Capture the cell that displays the provided text and extract its [x, y] central coordinate. 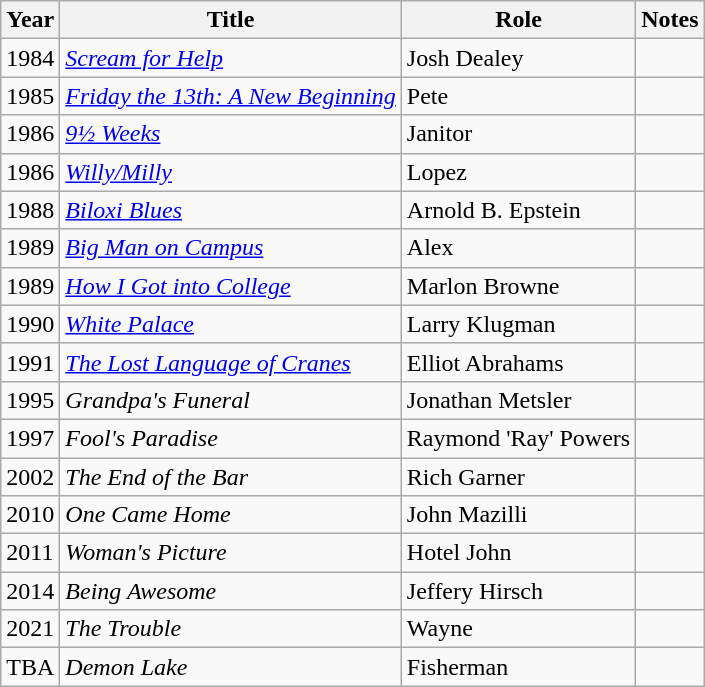
1997 [30, 438]
Biloxi Blues [230, 210]
TBA [30, 667]
One Came Home [230, 515]
Demon Lake [230, 667]
Title [230, 20]
Arnold B. Epstein [518, 210]
1995 [30, 400]
Being Awesome [230, 591]
2014 [30, 591]
Josh Dealey [518, 58]
2010 [30, 515]
Role [518, 20]
Jonathan Metsler [518, 400]
1985 [30, 96]
White Palace [230, 324]
Fisherman [518, 667]
How I Got into College [230, 286]
Alex [518, 248]
John Mazilli [518, 515]
Friday the 13th: A New Beginning [230, 96]
9½ Weeks [230, 134]
Grandpa's Funeral [230, 400]
Wayne [518, 629]
2011 [30, 553]
1988 [30, 210]
2002 [30, 477]
Woman's Picture [230, 553]
The Lost Language of Cranes [230, 362]
Notes [670, 20]
Raymond 'Ray' Powers [518, 438]
1991 [30, 362]
The Trouble [230, 629]
Jeffery Hirsch [518, 591]
Year [30, 20]
1990 [30, 324]
2021 [30, 629]
1984 [30, 58]
Janitor [518, 134]
Hotel John [518, 553]
The End of the Bar [230, 477]
Willy/Milly [230, 172]
Pete [518, 96]
Larry Klugman [518, 324]
Fool's Paradise [230, 438]
Big Man on Campus [230, 248]
Lopez [518, 172]
Scream for Help [230, 58]
Rich Garner [518, 477]
Elliot Abrahams [518, 362]
Marlon Browne [518, 286]
